Output the (X, Y) coordinate of the center of the cell containing the given text.  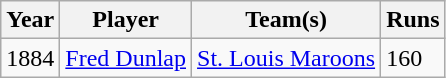
St. Louis Maroons (286, 58)
Fred Dunlap (126, 58)
Runs (413, 20)
Team(s) (286, 20)
160 (413, 58)
Player (126, 20)
Year (30, 20)
1884 (30, 58)
